Identify which cell holds the provided text, then report its (x, y) central coordinate. 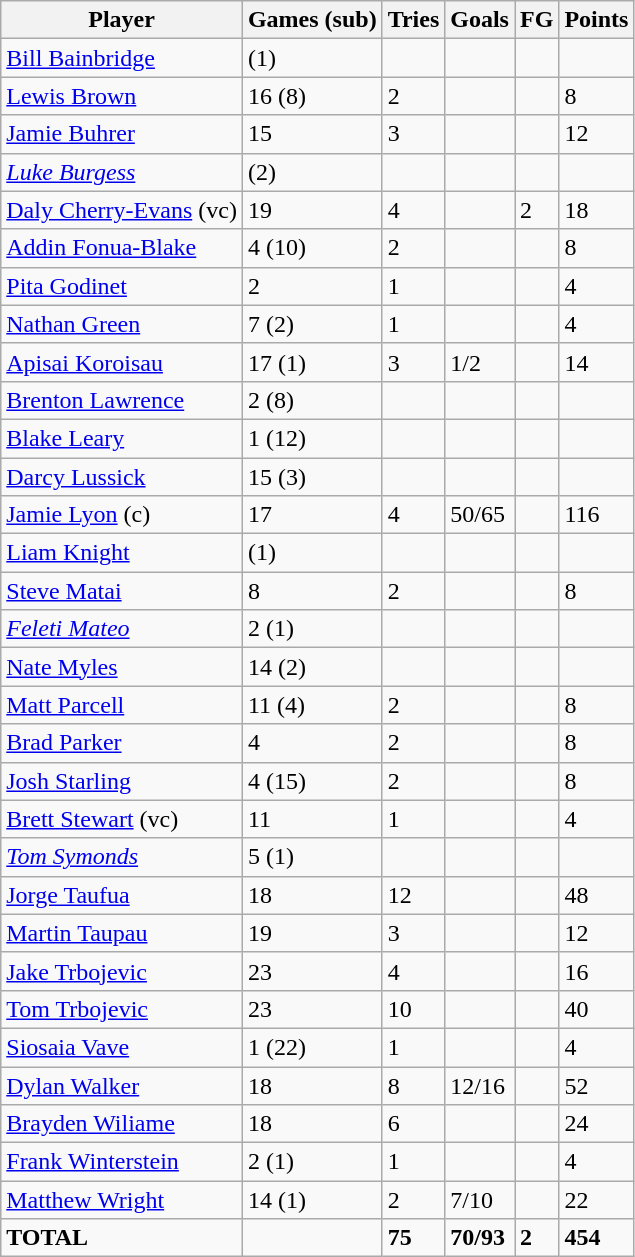
Pita Godinet (122, 286)
Tom Symonds (122, 857)
17 (1) (312, 362)
17 (312, 515)
Matt Parcell (122, 705)
15 (312, 134)
75 (414, 1238)
Tries (414, 20)
52 (596, 1085)
16 (8) (312, 96)
1/2 (480, 362)
Steve Matai (122, 591)
Matthew Wright (122, 1200)
Brad Parker (122, 743)
Jamie Lyon (c) (122, 515)
Luke Burgess (122, 172)
10 (414, 1009)
Josh Starling (122, 781)
50/65 (480, 515)
Liam Knight (122, 553)
16 (596, 971)
Jorge Taufua (122, 895)
Goals (480, 20)
Apisai Koroisau (122, 362)
Games (sub) (312, 20)
11 (312, 819)
Points (596, 20)
14 (596, 362)
FG (536, 20)
Frank Winterstein (122, 1162)
TOTAL (122, 1238)
Tom Trbojevic (122, 1009)
14 (1) (312, 1200)
48 (596, 895)
6 (414, 1124)
Player (122, 20)
Darcy Lussick (122, 477)
5 (1) (312, 857)
2 (8) (312, 400)
Jamie Buhrer (122, 134)
Daly Cherry-Evans (vc) (122, 210)
Feleti Mateo (122, 629)
11 (4) (312, 705)
70/93 (480, 1238)
1 (22) (312, 1047)
Addin Fonua-Blake (122, 248)
Brett Stewart (vc) (122, 819)
Brayden Wiliame (122, 1124)
24 (596, 1124)
Nate Myles (122, 667)
(2) (312, 172)
Blake Leary (122, 438)
15 (3) (312, 477)
454 (596, 1238)
7/10 (480, 1200)
4 (15) (312, 781)
7 (2) (312, 324)
40 (596, 1009)
Jake Trbojevic (122, 971)
Dylan Walker (122, 1085)
Siosaia Vave (122, 1047)
Brenton Lawrence (122, 400)
22 (596, 1200)
1 (12) (312, 438)
Nathan Green (122, 324)
Martin Taupau (122, 933)
Bill Bainbridge (122, 58)
Lewis Brown (122, 96)
116 (596, 515)
12/16 (480, 1085)
4 (10) (312, 248)
14 (2) (312, 667)
